Capture the cell that displays the provided text and extract its (x, y) central coordinate. 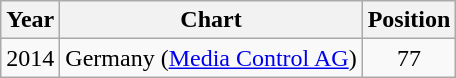
Germany (Media Control AG) (211, 58)
Position (409, 20)
77 (409, 58)
Year (30, 20)
2014 (30, 58)
Chart (211, 20)
